Return the (x, y) coordinate for the center point of the cell that contains the specified text.  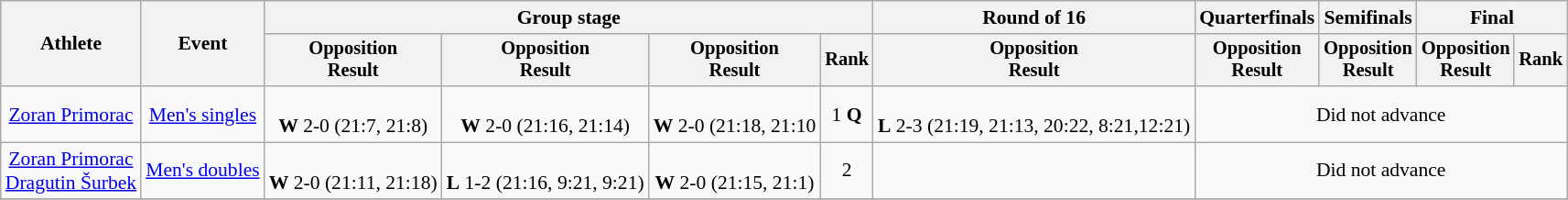
2 (847, 171)
W 2-0 (21:11, 21:18) (353, 171)
Zoran Primorac (71, 114)
Final (1492, 17)
Quarterfinals (1257, 17)
W 2-0 (21:16, 21:14) (546, 114)
W 2-0 (21:15, 21:1) (735, 171)
Men's singles (203, 114)
W 2-0 (21:18, 21:10 (735, 114)
Event (203, 44)
Zoran PrimoracDragutin Šurbek (71, 171)
L 2-3 (21:19, 21:13, 20:22, 8:21,12:21) (1034, 114)
Semifinals (1368, 17)
Group stage (569, 17)
W 2-0 (21:7, 21:8) (353, 114)
Round of 16 (1034, 17)
Athlete (71, 44)
Men's doubles (203, 171)
1 Q (847, 114)
L 1-2 (21:16, 9:21, 9:21) (546, 171)
